Detect which cell encompasses the target text, then output its [X, Y] center coordinate. 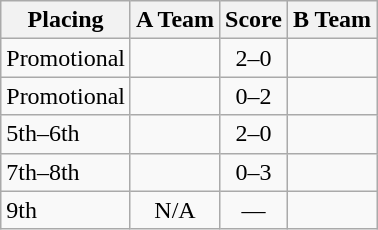
B Team [332, 20]
A Team [174, 20]
5th–6th [66, 134]
Placing [66, 20]
Score [254, 20]
— [254, 210]
7th–8th [66, 172]
N/A [174, 210]
0–3 [254, 172]
0–2 [254, 96]
9th [66, 210]
